Identify which cell holds the provided text, then report its [x, y] central coordinate. 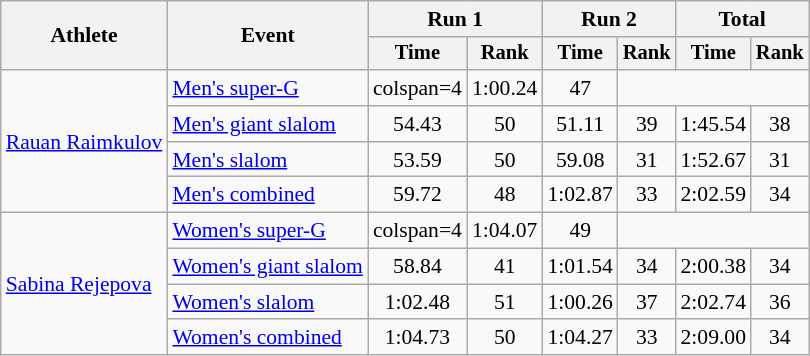
Women's super-G [268, 231]
1:02.87 [580, 195]
49 [580, 231]
Sabina Rejepova [84, 284]
Men's super-G [268, 88]
47 [580, 88]
1:04.27 [580, 338]
1:45.54 [714, 124]
Women's giant slalom [268, 267]
41 [504, 267]
Rauan Raimkulov [84, 141]
36 [780, 302]
1:04.73 [418, 338]
Athlete [84, 36]
2:09.00 [714, 338]
Men's combined [268, 195]
Women's slalom [268, 302]
39 [647, 124]
1:52.67 [714, 160]
59.72 [418, 195]
Men's giant slalom [268, 124]
Men's slalom [268, 160]
58.84 [418, 267]
2:00.38 [714, 267]
1:00.24 [504, 88]
1:00.26 [580, 302]
2:02.74 [714, 302]
51 [504, 302]
51.11 [580, 124]
53.59 [418, 160]
1:01.54 [580, 267]
48 [504, 195]
38 [780, 124]
54.43 [418, 124]
Event [268, 36]
37 [647, 302]
Total [742, 19]
Run 2 [608, 19]
1:02.48 [418, 302]
Run 1 [456, 19]
59.08 [580, 160]
2:02.59 [714, 195]
Women's combined [268, 338]
1:04.07 [504, 231]
